Determine the (X, Y) coordinate at the center of the cell enclosing the given text.  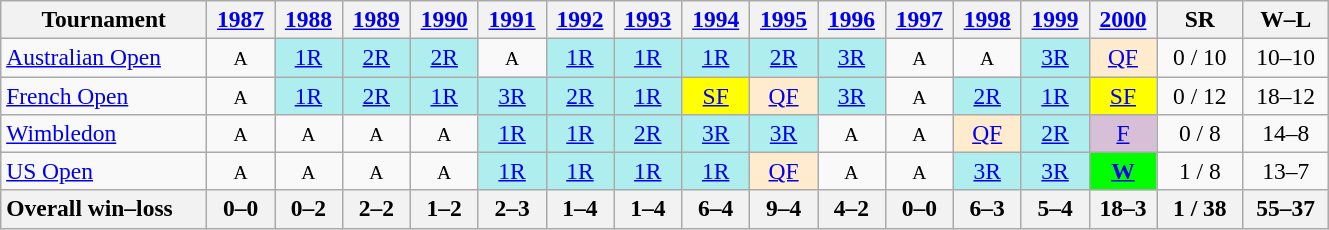
W (1123, 171)
1999 (1055, 19)
4–2 (852, 209)
Wimbledon (104, 133)
1989 (376, 19)
55–37 (1286, 209)
2000 (1123, 19)
Tournament (104, 19)
1 / 8 (1200, 171)
SR (1200, 19)
0–2 (308, 209)
W–L (1286, 19)
1990 (444, 19)
13–7 (1286, 171)
2–3 (512, 209)
1987 (241, 19)
14–8 (1286, 133)
1998 (987, 19)
2–2 (376, 209)
0 / 10 (1200, 57)
1996 (852, 19)
1997 (919, 19)
US Open (104, 171)
1 / 38 (1200, 209)
Australian Open (104, 57)
6–3 (987, 209)
0 / 12 (1200, 95)
1–2 (444, 209)
18–3 (1123, 209)
10–10 (1286, 57)
1995 (784, 19)
F (1123, 133)
9–4 (784, 209)
1988 (308, 19)
French Open (104, 95)
6–4 (716, 209)
1994 (716, 19)
5–4 (1055, 209)
0 / 8 (1200, 133)
18–12 (1286, 95)
Overall win–loss (104, 209)
1991 (512, 19)
1992 (580, 19)
1993 (648, 19)
